Return [x, y] of the center of cell containing provided text 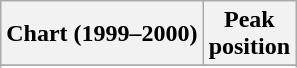
Peakposition [249, 34]
Chart (1999–2000) [102, 34]
